Capture the cell that displays the provided text and extract its [x, y] central coordinate. 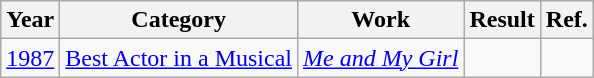
Category [179, 20]
Best Actor in a Musical [179, 58]
Work [381, 20]
Year [30, 20]
Result [502, 20]
Me and My Girl [381, 58]
Ref. [566, 20]
1987 [30, 58]
